Find where the given text appears and provide that cell's center as [x, y] coordinate. 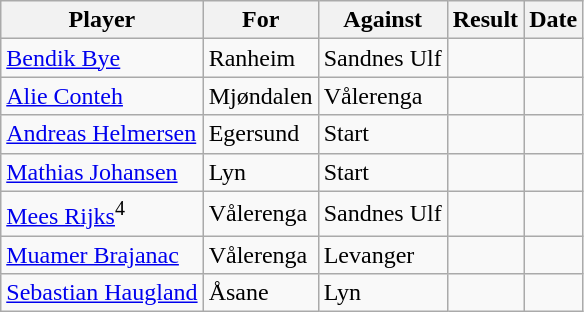
Ranheim [260, 58]
Levanger [382, 255]
Åsane [260, 293]
For [260, 20]
Sebastian Haugland [102, 293]
Date [554, 20]
Egersund [260, 134]
Player [102, 20]
Andreas Helmersen [102, 134]
Against [382, 20]
Muamer Brajanac [102, 255]
Mjøndalen [260, 96]
Result [485, 20]
Bendik Bye [102, 58]
Alie Conteh [102, 96]
Mees Rijks4 [102, 214]
Mathias Johansen [102, 172]
